Detect which cell encompasses the target text, then output its (X, Y) center coordinate. 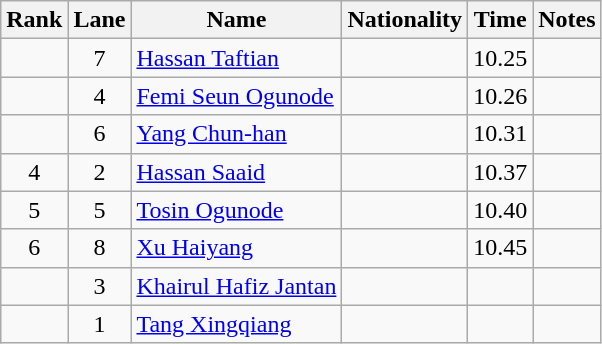
7 (100, 58)
3 (100, 286)
Femi Seun Ogunode (236, 96)
Notes (567, 20)
Tang Xingqiang (236, 324)
1 (100, 324)
Rank (34, 20)
Time (500, 20)
Yang Chun-han (236, 134)
10.37 (500, 172)
Nationality (405, 20)
10.40 (500, 210)
Hassan Saaid (236, 172)
10.25 (500, 58)
Name (236, 20)
Khairul Hafiz Jantan (236, 286)
10.26 (500, 96)
10.31 (500, 134)
Xu Haiyang (236, 248)
Lane (100, 20)
8 (100, 248)
Hassan Taftian (236, 58)
2 (100, 172)
10.45 (500, 248)
Tosin Ogunode (236, 210)
